Provide the [X, Y] coordinate of the cell's center where the given text is located.  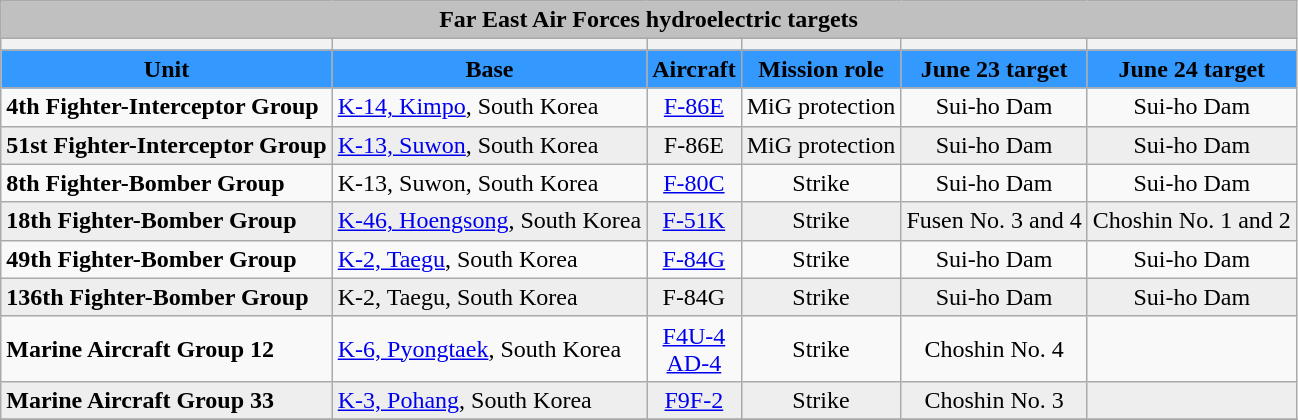
Fusen No. 3 and 4 [994, 221]
K-6, Pyongtaek, South Korea [489, 348]
June 24 target [1192, 69]
8th Fighter-Bomber Group [166, 183]
K-14, Kimpo, South Korea [489, 107]
F9F-2 [694, 400]
Choshin No. 3 [994, 400]
Marine Aircraft Group 12 [166, 348]
49th Fighter-Bomber Group [166, 259]
Aircraft [694, 69]
Unit [166, 69]
51st Fighter-Interceptor Group [166, 145]
Choshin No. 1 and 2 [1192, 221]
Far East Air Forces hydroelectric targets [649, 20]
18th Fighter-Bomber Group [166, 221]
K-46, Hoengsong, South Korea [489, 221]
F-80C [694, 183]
F4U-4AD-4 [694, 348]
4th Fighter-Interceptor Group [166, 107]
F-51K [694, 221]
Mission role [821, 69]
June 23 target [994, 69]
K-3, Pohang, South Korea [489, 400]
Choshin No. 4 [994, 348]
Base [489, 69]
136th Fighter-Bomber Group [166, 297]
Marine Aircraft Group 33 [166, 400]
